Output the [X, Y] coordinate of the center of the cell containing the given text.  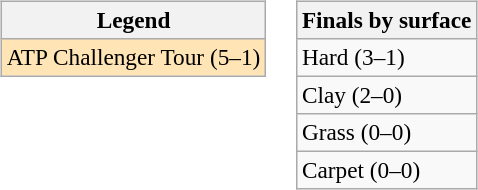
Carpet (0–0) [387, 171]
Legend [133, 20]
Grass (0–0) [387, 133]
ATP Challenger Tour (5–1) [133, 57]
Hard (3–1) [387, 57]
Finals by surface [387, 20]
Clay (2–0) [387, 95]
